For the text-containing cell, return its midpoint in [x, y] coordinate format. 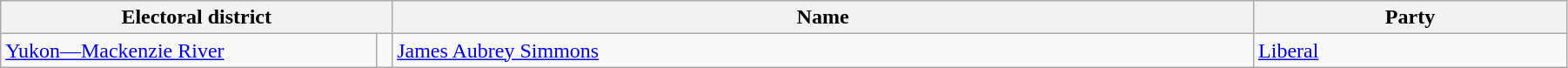
Party [1411, 17]
Liberal [1411, 51]
Name [823, 17]
Yukon—Mackenzie River [189, 51]
James Aubrey Simmons [823, 51]
Electoral district [197, 17]
